Pinpoint the cell where the given text exists, returning its [x, y] midpoint coordinate. 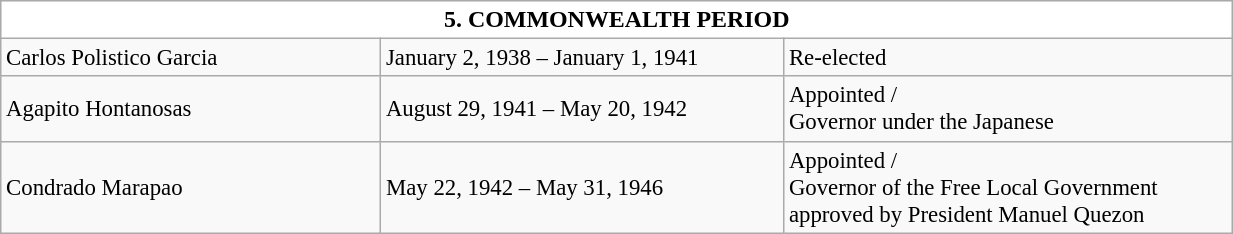
Carlos Polistico Garcia [191, 58]
January 2, 1938 – January 1, 1941 [582, 58]
August 29, 1941 – May 20, 1942 [582, 110]
Appointed / Governor of the Free Local Government approved by President Manuel Quezon [1008, 187]
5. COMMONWEALTH PERIOD [617, 20]
Appointed / Governor under the Japanese [1008, 110]
Condrado Marapao [191, 187]
Agapito Hontanosas [191, 110]
Re-elected [1008, 58]
May 22, 1942 – May 31, 1946 [582, 187]
